From the cell containing the given text, extract its center point as (x, y) coordinate. 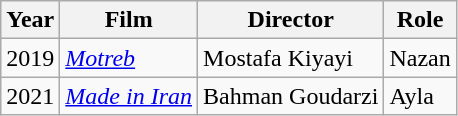
Year (30, 20)
Role (420, 20)
Mostafa Kiyayi (291, 58)
Ayla (420, 96)
Bahman Goudarzi (291, 96)
Director (291, 20)
2019 (30, 58)
Nazan (420, 58)
2021 (30, 96)
Made in Iran (129, 96)
Film (129, 20)
Motreb (129, 58)
